Detect which cell encompasses the target text, then output its [x, y] center coordinate. 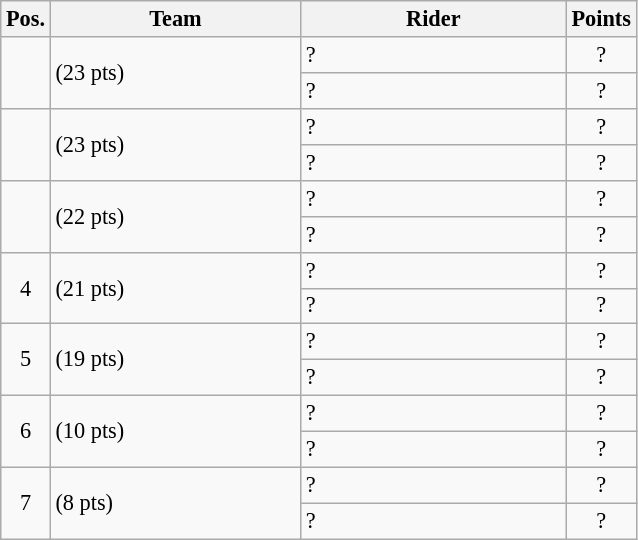
(8 pts) [175, 503]
(22 pts) [175, 216]
(19 pts) [175, 360]
4 [26, 288]
7 [26, 503]
Team [175, 19]
Pos. [26, 19]
(21 pts) [175, 288]
Points [601, 19]
(10 pts) [175, 432]
6 [26, 432]
Rider [434, 19]
5 [26, 360]
